Determine the [X, Y] coordinate at the center of the cell enclosing the given text.  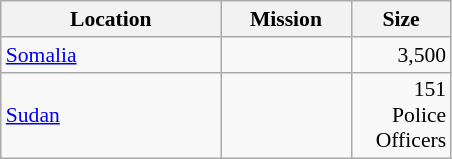
151 Police Officers [401, 116]
Somalia [111, 55]
3,500 [401, 55]
Size [401, 19]
Mission [286, 19]
Location [111, 19]
Sudan [111, 116]
